Scan for the cell matching the given text and deliver its (X, Y) coordinate at center. 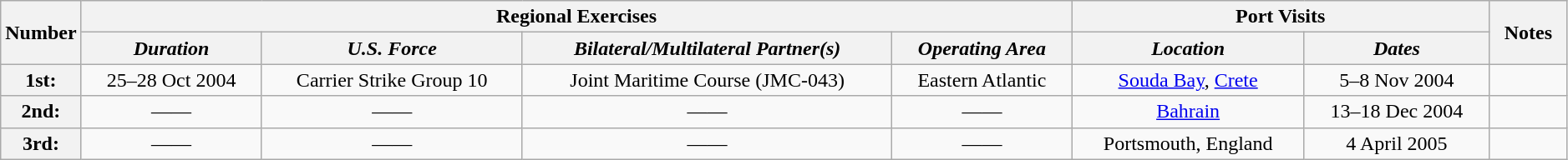
3rd: (41, 143)
Joint Maritime Course (JMC-043) (707, 80)
25–28 Oct 2004 (171, 80)
5–8 Nov 2004 (1397, 80)
Souda Bay, Crete (1188, 80)
Regional Exercises (576, 17)
Bahrain (1188, 112)
Number (41, 32)
Portsmouth, England (1188, 143)
13–18 Dec 2004 (1397, 112)
1st: (41, 80)
Duration (171, 48)
Operating Area (982, 48)
Notes (1529, 32)
Location (1188, 48)
Port Visits (1281, 17)
U.S. Force (392, 48)
2nd: (41, 112)
Bilateral/Multilateral Partner(s) (707, 48)
4 April 2005 (1397, 143)
Dates (1397, 48)
Eastern Atlantic (982, 80)
Carrier Strike Group 10 (392, 80)
